Scan for the cell matching the given text and deliver its (x, y) coordinate at center. 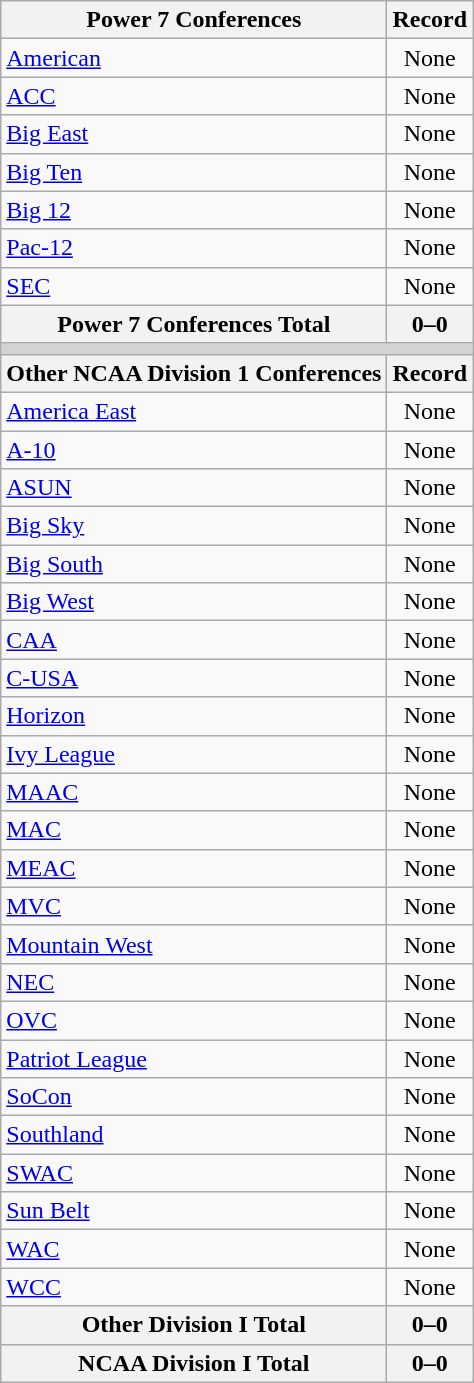
WAC (194, 1249)
C-USA (194, 678)
NEC (194, 982)
NCAA Division I Total (194, 1363)
Big West (194, 602)
Big East (194, 134)
Big Ten (194, 172)
MEAC (194, 868)
A-10 (194, 449)
Mountain West (194, 944)
OVC (194, 1020)
Southland (194, 1135)
MVC (194, 906)
Patriot League (194, 1059)
Big Sky (194, 526)
Power 7 Conferences Total (194, 324)
Big South (194, 564)
Other NCAA Division 1 Conferences (194, 373)
ACC (194, 96)
SoCon (194, 1097)
America East (194, 411)
Big 12 (194, 210)
MAAC (194, 792)
American (194, 58)
Ivy League (194, 754)
WCC (194, 1287)
SWAC (194, 1173)
CAA (194, 640)
MAC (194, 830)
SEC (194, 286)
Pac-12 (194, 248)
Power 7 Conferences (194, 20)
Horizon (194, 716)
Sun Belt (194, 1211)
ASUN (194, 488)
Other Division I Total (194, 1325)
